From the cell containing the given text, extract its center point as (x, y) coordinate. 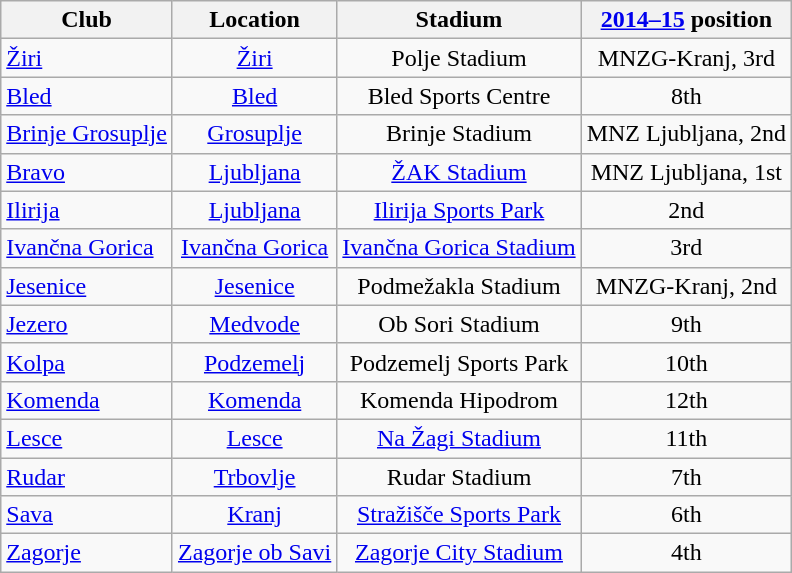
Ivančna Gorica Stadium (459, 248)
8th (686, 96)
6th (686, 515)
Ob Sori Stadium (459, 324)
MNZ Ljubljana, 1st (686, 172)
Stadium (459, 20)
Location (254, 20)
Medvode (254, 324)
2014–15 position (686, 20)
Kranj (254, 515)
12th (686, 400)
Rudar Stadium (459, 477)
MNZG-Kranj, 3rd (686, 58)
Polje Stadium (459, 58)
MNZG-Kranj, 2nd (686, 286)
Grosuplje (254, 134)
Ilirija Sports Park (459, 210)
Brinje Stadium (459, 134)
Stražišče Sports Park (459, 515)
Zagorje City Stadium (459, 553)
Komenda Hipodrom (459, 400)
Podzemelj Sports Park (459, 362)
Club (87, 20)
7th (686, 477)
Jezero (87, 324)
Podmežakla Stadium (459, 286)
10th (686, 362)
Trbovlje (254, 477)
Rudar (87, 477)
2nd (686, 210)
Sava (87, 515)
9th (686, 324)
Brinje Grosuplje (87, 134)
Bled Sports Centre (459, 96)
Na Žagi Stadium (459, 438)
Zagorje ob Savi (254, 553)
Podzemelj (254, 362)
ŽAK Stadium (459, 172)
11th (686, 438)
Kolpa (87, 362)
4th (686, 553)
Zagorje (87, 553)
MNZ Ljubljana, 2nd (686, 134)
Ilirija (87, 210)
Bravo (87, 172)
3rd (686, 248)
